Detect which cell encompasses the target text, then output its (X, Y) center coordinate. 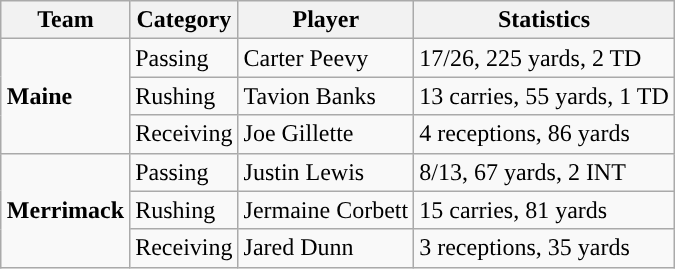
Statistics (544, 20)
Merrimack (65, 210)
13 carries, 55 yards, 1 TD (544, 96)
Maine (65, 96)
Team (65, 20)
Jermaine Corbett (326, 210)
17/26, 225 yards, 2 TD (544, 58)
Carter Peevy (326, 58)
8/13, 67 yards, 2 INT (544, 172)
Category (184, 20)
Tavion Banks (326, 96)
Joe Gillette (326, 134)
15 carries, 81 yards (544, 210)
4 receptions, 86 yards (544, 134)
Jared Dunn (326, 248)
3 receptions, 35 yards (544, 248)
Player (326, 20)
Justin Lewis (326, 172)
